From the cell containing the given text, extract its center point as (X, Y) coordinate. 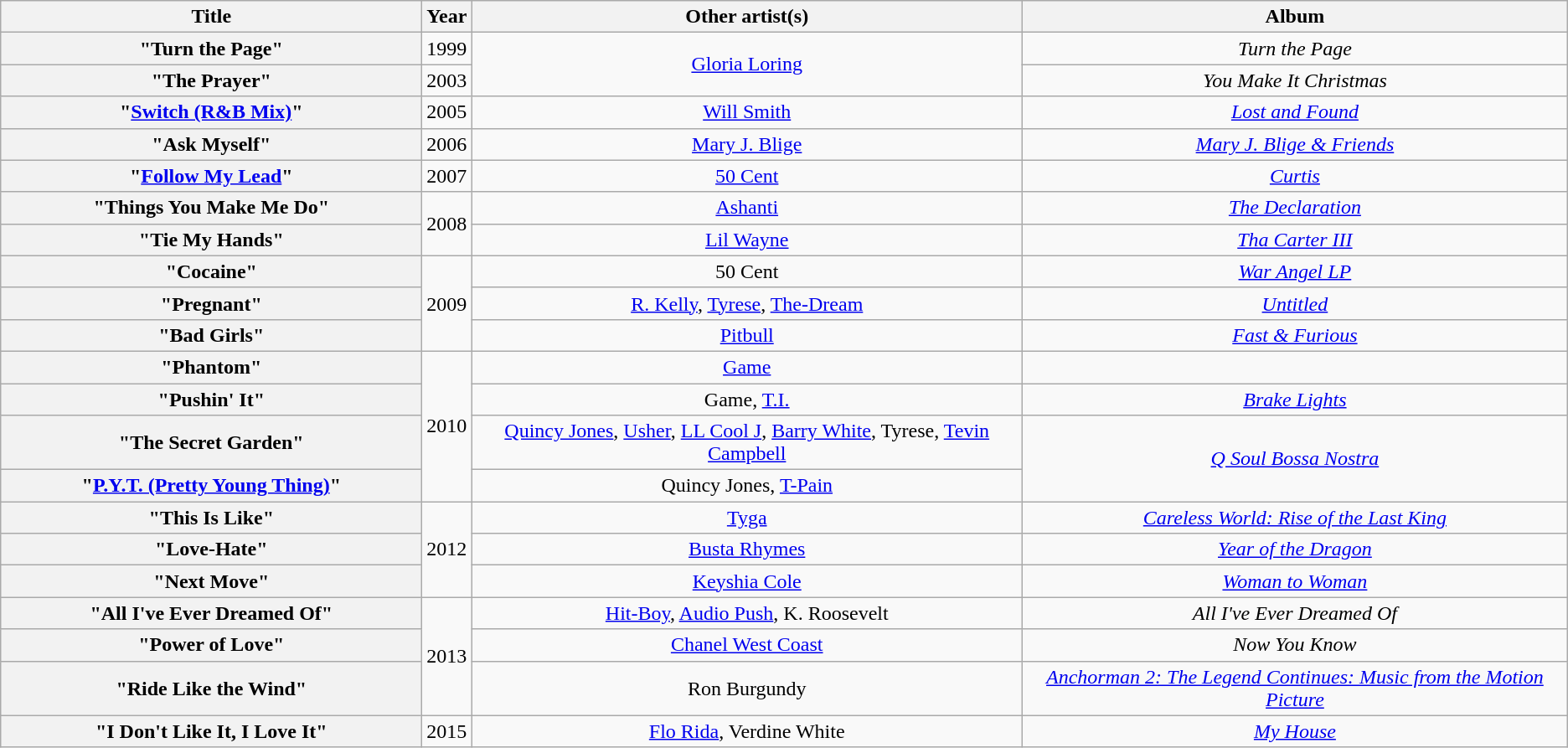
Tha Carter III (1295, 240)
"The Secret Garden" (211, 442)
Pitbull (747, 335)
Other artist(s) (747, 17)
Brake Lights (1295, 400)
"Power of Love" (211, 645)
2007 (447, 176)
"Phantom" (211, 367)
2009 (447, 303)
All I've Ever Dreamed Of (1295, 613)
2005 (447, 112)
"Next Move" (211, 581)
"Ride Like the Wind" (211, 689)
Fast & Furious (1295, 335)
Quincy Jones, T-Pain (747, 486)
Keyshia Cole (747, 581)
Ashanti (747, 208)
Busta Rhymes (747, 549)
Curtis (1295, 176)
"Pregnant" (211, 303)
"Turn the Page" (211, 49)
Anchorman 2: The Legend Continues: Music from the Motion Picture (1295, 689)
Ron Burgundy (747, 689)
Album (1295, 17)
"The Prayer" (211, 80)
Title (211, 17)
Quincy Jones, Usher, LL Cool J, Barry White, Tyrese, Tevin Campbell (747, 442)
Q Soul Bossa Nostra (1295, 459)
Will Smith (747, 112)
2008 (447, 224)
"Pushin' It" (211, 400)
"All I've Ever Dreamed Of" (211, 613)
Lost and Found (1295, 112)
2013 (447, 657)
1999 (447, 49)
Untitled (1295, 303)
Turn the Page (1295, 49)
My House (1295, 731)
"This Is Like" (211, 518)
Tyga (747, 518)
Game (747, 367)
"Switch (R&B Mix)" (211, 112)
Chanel West Coast (747, 645)
2012 (447, 549)
Careless World: Rise of the Last King (1295, 518)
2003 (447, 80)
Year of the Dragon (1295, 549)
Flo Rida, Verdine White (747, 731)
2010 (447, 426)
Mary J. Blige (747, 144)
"Tie My Hands" (211, 240)
Mary J. Blige & Friends (1295, 144)
"Follow My Lead" (211, 176)
Gloria Loring (747, 64)
Now You Know (1295, 645)
"Ask Myself" (211, 144)
R. Kelly, Tyrese, The-Dream (747, 303)
"Love-Hate" (211, 549)
"Cocaine" (211, 271)
War Angel LP (1295, 271)
2015 (447, 731)
Woman to Woman (1295, 581)
"Bad Girls" (211, 335)
"I Don't Like It, I Love It" (211, 731)
"P.Y.T. (Pretty Young Thing)" (211, 486)
You Make It Christmas (1295, 80)
Hit-Boy, Audio Push, K. Roosevelt (747, 613)
Game, T.I. (747, 400)
Lil Wayne (747, 240)
2006 (447, 144)
"Things You Make Me Do" (211, 208)
Year (447, 17)
The Declaration (1295, 208)
